Capture the cell that displays the provided text and extract its (X, Y) central coordinate. 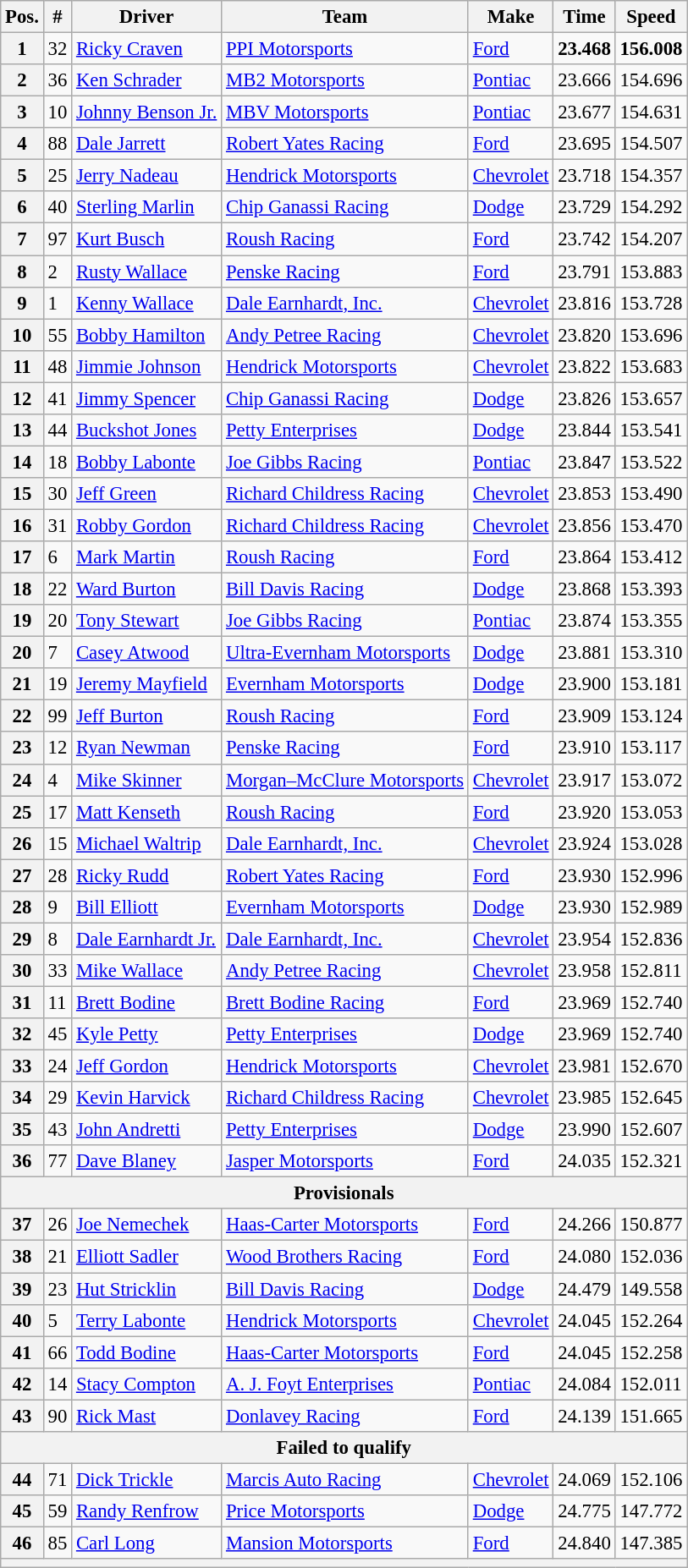
34 (22, 1098)
153.883 (652, 271)
152.811 (652, 971)
John Andretti (147, 1130)
147.385 (652, 1543)
Time (584, 17)
Bobby Hamilton (147, 335)
152.836 (652, 939)
153.393 (652, 589)
71 (58, 1479)
Casey Atwood (147, 653)
23.981 (584, 1066)
153.181 (652, 684)
154.507 (652, 144)
Donlavey Racing (345, 1416)
Jimmie Johnson (147, 366)
Brett Bodine Racing (345, 1002)
Ultra-Evernham Motorsports (345, 653)
152.607 (652, 1130)
153.657 (652, 398)
152.011 (652, 1384)
24.840 (584, 1543)
24.266 (584, 1225)
23.910 (584, 748)
23.900 (584, 684)
23.985 (584, 1098)
154.292 (652, 207)
153.072 (652, 780)
Morgan–McClure Motorsports (345, 780)
23.920 (584, 812)
Bill Elliott (147, 907)
152.036 (652, 1257)
Randy Renfrow (147, 1511)
23.864 (584, 557)
77 (58, 1161)
66 (58, 1352)
Todd Bodine (147, 1352)
154.696 (652, 80)
Hut Stricklin (147, 1289)
Terry Labonte (147, 1320)
Ricky Rudd (147, 875)
151.665 (652, 1416)
Matt Kenseth (147, 812)
23.666 (584, 80)
23.729 (584, 207)
Ryan Newman (147, 748)
35 (22, 1130)
153.053 (652, 812)
Team (345, 17)
24.775 (584, 1511)
152.670 (652, 1066)
23.820 (584, 335)
Kenny Wallace (147, 303)
Elliott Sadler (147, 1257)
23.718 (584, 176)
24.080 (584, 1257)
153.124 (652, 716)
48 (58, 366)
90 (58, 1416)
46 (22, 1543)
154.357 (652, 176)
Jimmy Spencer (147, 398)
156.008 (652, 49)
Mike Wallace (147, 971)
152.996 (652, 875)
153.310 (652, 653)
97 (58, 239)
147.772 (652, 1511)
Failed to qualify (344, 1448)
Rusty Wallace (147, 271)
150.877 (652, 1225)
Carl Long (147, 1543)
23.853 (584, 494)
Jeff Burton (147, 716)
154.207 (652, 239)
55 (58, 335)
154.631 (652, 112)
152.989 (652, 907)
23.468 (584, 49)
MB2 Motorsports (345, 80)
153.683 (652, 366)
153.470 (652, 525)
Mike Skinner (147, 780)
Wood Brothers Racing (345, 1257)
23.909 (584, 716)
23.924 (584, 843)
Stacy Compton (147, 1384)
153.696 (652, 335)
Dick Trickle (147, 1479)
Johnny Benson Jr. (147, 112)
153.522 (652, 462)
24.069 (584, 1479)
Price Motorsports (345, 1511)
Mansion Motorsports (345, 1543)
Ward Burton (147, 589)
# (58, 17)
88 (58, 144)
23.695 (584, 144)
PPI Motorsports (345, 49)
Tony Stewart (147, 621)
153.541 (652, 430)
Robby Gordon (147, 525)
Mark Martin (147, 557)
149.558 (652, 1289)
23.822 (584, 366)
Sterling Marlin (147, 207)
Jeff Gordon (147, 1066)
23.677 (584, 112)
153.028 (652, 843)
23.958 (584, 971)
38 (22, 1257)
Ricky Craven (147, 49)
153.355 (652, 621)
99 (58, 716)
23.868 (584, 589)
23.917 (584, 780)
Jasper Motorsports (345, 1161)
Joe Nemechek (147, 1225)
23.874 (584, 621)
24.479 (584, 1289)
Dave Blaney (147, 1161)
Kyle Petty (147, 1034)
152.321 (652, 1161)
A. J. Foyt Enterprises (345, 1384)
152.106 (652, 1479)
23.881 (584, 653)
153.728 (652, 303)
MBV Motorsports (345, 112)
Pos. (22, 17)
Brett Bodine (147, 1002)
23.816 (584, 303)
Jeremy Mayfield (147, 684)
Michael Waltrip (147, 843)
23.990 (584, 1130)
Speed (652, 17)
Jerry Nadeau (147, 176)
23.954 (584, 939)
Make (510, 17)
3 (22, 112)
23.844 (584, 430)
23.826 (584, 398)
24.084 (584, 1384)
24.139 (584, 1416)
153.117 (652, 748)
153.490 (652, 494)
Ken Schrader (147, 80)
42 (22, 1384)
37 (22, 1225)
13 (22, 430)
Driver (147, 17)
24.035 (584, 1161)
23.847 (584, 462)
153.412 (652, 557)
152.645 (652, 1098)
85 (58, 1543)
Rick Mast (147, 1416)
23.856 (584, 525)
Kurt Busch (147, 239)
23.742 (584, 239)
Kevin Harvick (147, 1098)
152.264 (652, 1320)
Dale Earnhardt Jr. (147, 939)
Buckshot Jones (147, 430)
Bobby Labonte (147, 462)
16 (22, 525)
Dale Jarrett (147, 144)
23.791 (584, 271)
Provisionals (344, 1193)
Marcis Auto Racing (345, 1479)
Jeff Green (147, 494)
59 (58, 1511)
27 (22, 875)
152.258 (652, 1352)
39 (22, 1289)
